Search for the cell housing the specified text and yield its (X, Y) center coordinate. 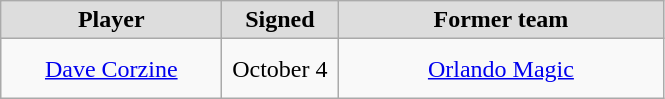
October 4 (280, 69)
Orlando Magic (501, 69)
Signed (280, 20)
Former team (501, 20)
Dave Corzine (112, 69)
Player (112, 20)
